Search for the cell housing the specified text and yield its (x, y) center coordinate. 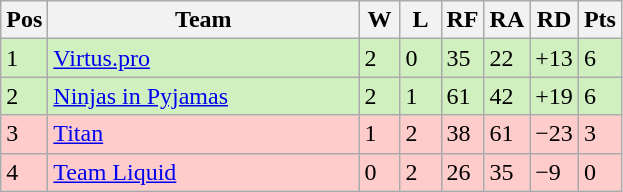
Virtus.pro (204, 58)
Pos (24, 20)
−9 (554, 172)
−23 (554, 134)
Titan (204, 134)
RF (462, 20)
Team Liquid (204, 172)
RA (507, 20)
22 (507, 58)
RD (554, 20)
42 (507, 96)
4 (24, 172)
W (380, 20)
Team (204, 20)
+13 (554, 58)
26 (462, 172)
Pts (600, 20)
Ninjas in Pyjamas (204, 96)
L (420, 20)
+19 (554, 96)
38 (462, 134)
